Return the [x, y] coordinate for the center point of the cell that contains the specified text.  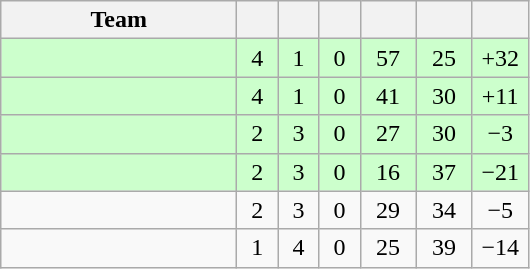
16 [388, 172]
−3 [500, 134]
34 [444, 210]
−5 [500, 210]
27 [388, 134]
−21 [500, 172]
29 [388, 210]
39 [444, 248]
41 [388, 96]
−14 [500, 248]
Team [119, 20]
37 [444, 172]
+32 [500, 58]
+11 [500, 96]
57 [388, 58]
